Return the [x, y] coordinate for the center point of the cell that contains the specified text.  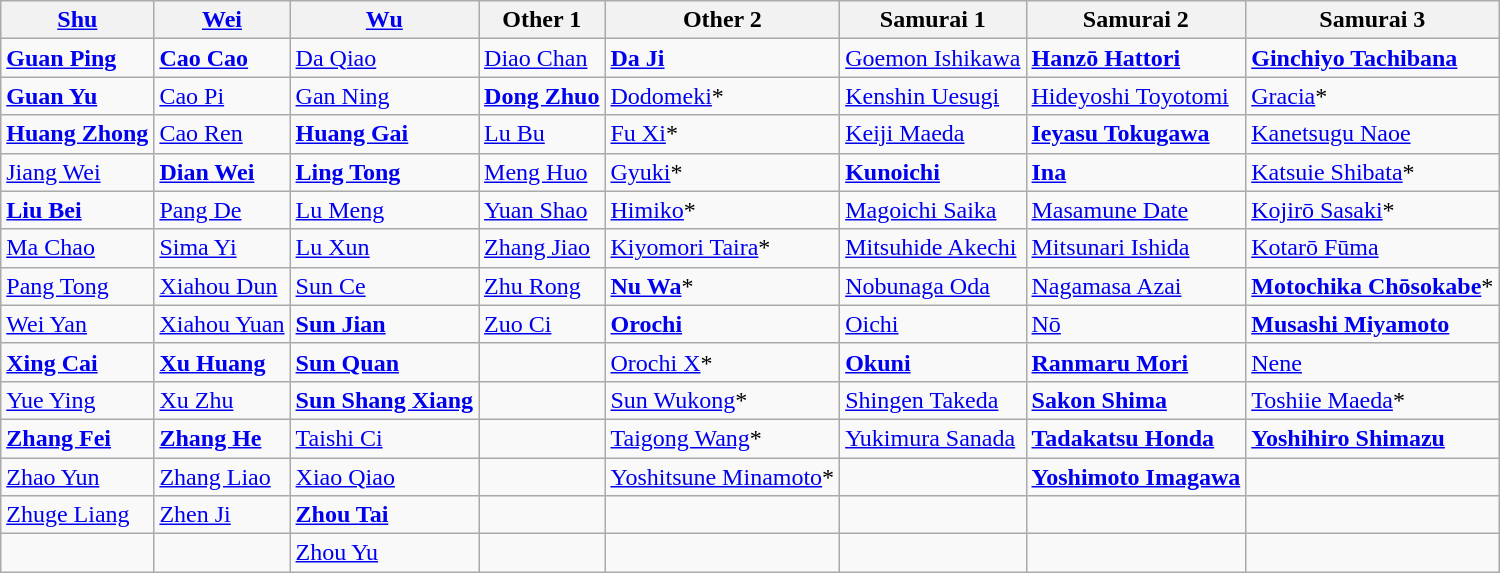
Ma Chao [78, 248]
Other 1 [542, 20]
Xu Zhu [222, 400]
Zhou Tai [384, 515]
Pang Tong [78, 286]
Ina [1136, 172]
Lu Xun [384, 248]
Dong Zhuo [542, 96]
Yuan Shao [542, 210]
Jiang Wei [78, 172]
Da Qiao [384, 58]
Zhen Ji [222, 515]
Gan Ning [384, 96]
Okuni [933, 362]
Zhang He [222, 438]
Other 2 [722, 20]
Nene [1372, 362]
Zhuge Liang [78, 515]
Guan Ping [78, 58]
Katsuie Shibata* [1372, 172]
Kunoichi [933, 172]
Kojirō Sasaki* [1372, 210]
Masamune Date [1136, 210]
Cao Ren [222, 134]
Wu [384, 20]
Fu Xi* [722, 134]
Samurai 1 [933, 20]
Zhao Yun [78, 477]
Mitsuhide Akechi [933, 248]
Toshiie Maeda* [1372, 400]
Magoichi Saika [933, 210]
Xiao Qiao [384, 477]
Xiahou Yuan [222, 324]
Kenshin Uesugi [933, 96]
Zuo Ci [542, 324]
Keiji Maeda [933, 134]
Huang Gai [384, 134]
Tadakatsu Honda [1136, 438]
Hanzō Hattori [1136, 58]
Kiyomori Taira* [722, 248]
Meng Huo [542, 172]
Lu Bu [542, 134]
Musashi Miyamoto [1372, 324]
Ginchiyo Tachibana [1372, 58]
Kotarō Fūma [1372, 248]
Zhou Yu [384, 553]
Zhu Rong [542, 286]
Nagamasa Azai [1136, 286]
Zhang Fei [78, 438]
Sakon Shima [1136, 400]
Pang De [222, 210]
Zhang Jiao [542, 248]
Xu Huang [222, 362]
Taishi Ci [384, 438]
Dodomeki* [722, 96]
Yukimura Sanada [933, 438]
Nō [1136, 324]
Samurai 3 [1372, 20]
Xiahou Dun [222, 286]
Dian Wei [222, 172]
Samurai 2 [1136, 20]
Sun Shang Xiang [384, 400]
Cao Cao [222, 58]
Sun Jian [384, 324]
Guan Yu [78, 96]
Sun Ce [384, 286]
Zhang Liao [222, 477]
Goemon Ishikawa [933, 58]
Shingen Takeda [933, 400]
Liu Bei [78, 210]
Shu [78, 20]
Sun Wukong* [722, 400]
Ranmaru Mori [1136, 362]
Yue Ying [78, 400]
Gyuki* [722, 172]
Gracia* [1372, 96]
Diao Chan [542, 58]
Orochi X* [722, 362]
Da Ji [722, 58]
Oichi [933, 324]
Sima Yi [222, 248]
Nu Wa* [722, 286]
Sun Quan [384, 362]
Ieyasu Tokugawa [1136, 134]
Hideyoshi Toyotomi [1136, 96]
Ling Tong [384, 172]
Lu Meng [384, 210]
Mitsunari Ishida [1136, 248]
Himiko* [722, 210]
Kanetsugu Naoe [1372, 134]
Orochi [722, 324]
Wei Yan [78, 324]
Xing Cai [78, 362]
Taigong Wang* [722, 438]
Yoshihiro Shimazu [1372, 438]
Cao Pi [222, 96]
Motochika Chōsokabe* [1372, 286]
Nobunaga Oda [933, 286]
Yoshimoto Imagawa [1136, 477]
Yoshitsune Minamoto* [722, 477]
Huang Zhong [78, 134]
Wei [222, 20]
